Return the (x, y) coordinate for the center point of the cell that contains the specified text.  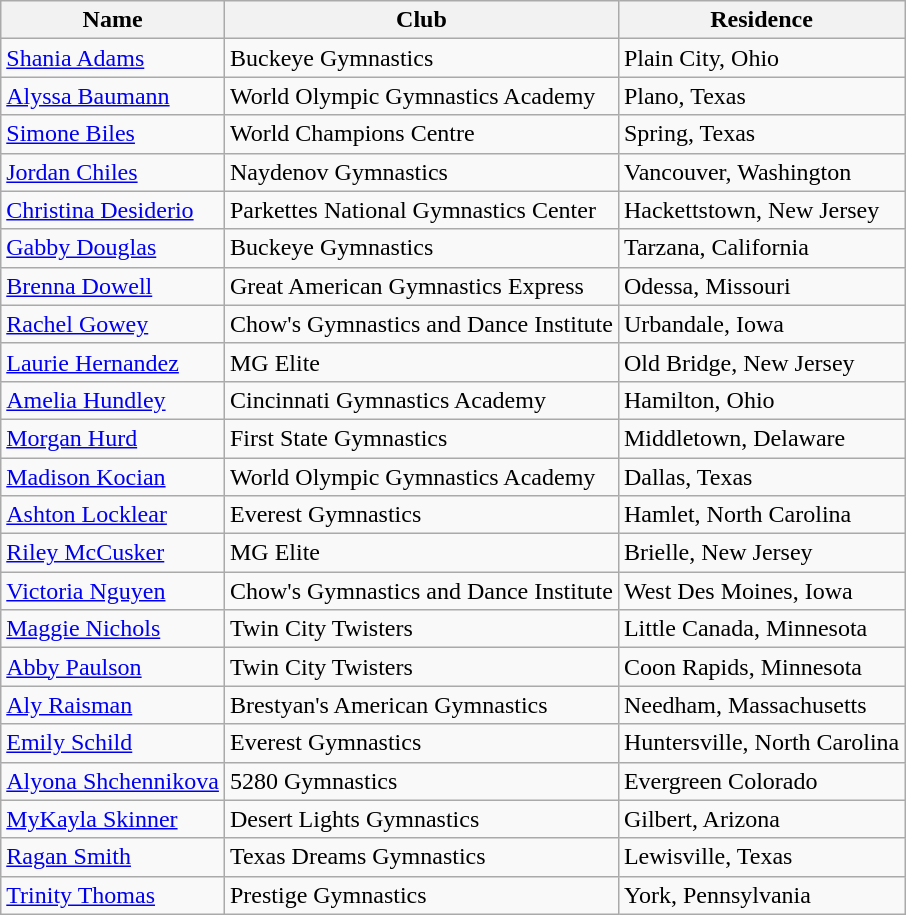
Middletown, Delaware (761, 438)
Victoria Nguyen (113, 591)
Emily Schild (113, 743)
Dallas, Texas (761, 477)
Christina Desiderio (113, 210)
Plano, Texas (761, 96)
Vancouver, Washington (761, 172)
Spring, Texas (761, 134)
Shania Adams (113, 58)
Riley McCusker (113, 553)
Desert Lights Gymnastics (421, 819)
Texas Dreams Gymnastics (421, 857)
Great American Gymnastics Express (421, 286)
West Des Moines, Iowa (761, 591)
Maggie Nichols (113, 629)
Coon Rapids, Minnesota (761, 667)
Residence (761, 20)
Simone Biles (113, 134)
Hamlet, North Carolina (761, 515)
Morgan Hurd (113, 438)
Huntersville, North Carolina (761, 743)
Cincinnati Gymnastics Academy (421, 400)
Aly Raisman (113, 705)
Ragan Smith (113, 857)
Parkettes National Gymnastics Center (421, 210)
Madison Kocian (113, 477)
Urbandale, Iowa (761, 324)
Odessa, Missouri (761, 286)
Tarzana, California (761, 248)
Rachel Gowey (113, 324)
Old Bridge, New Jersey (761, 362)
Alyssa Baumann (113, 96)
Prestige Gymnastics (421, 895)
Trinity Thomas (113, 895)
Needham, Massachusetts (761, 705)
Gabby Douglas (113, 248)
Gilbert, Arizona (761, 819)
Hackettstown, New Jersey (761, 210)
MyKayla Skinner (113, 819)
Name (113, 20)
Plain City, Ohio (761, 58)
Naydenov Gymnastics (421, 172)
Jordan Chiles (113, 172)
Abby Paulson (113, 667)
Little Canada, Minnesota (761, 629)
Brestyan's American Gymnastics (421, 705)
Lewisville, Texas (761, 857)
Amelia Hundley (113, 400)
Hamilton, Ohio (761, 400)
5280 Gymnastics (421, 781)
Brielle, New Jersey (761, 553)
York, Pennsylvania (761, 895)
Club (421, 20)
Evergreen Colorado (761, 781)
World Champions Centre (421, 134)
Brenna Dowell (113, 286)
First State Gymnastics (421, 438)
Alyona Shchennikova (113, 781)
Ashton Locklear (113, 515)
Laurie Hernandez (113, 362)
